Search for the cell housing the specified text and yield its (x, y) center coordinate. 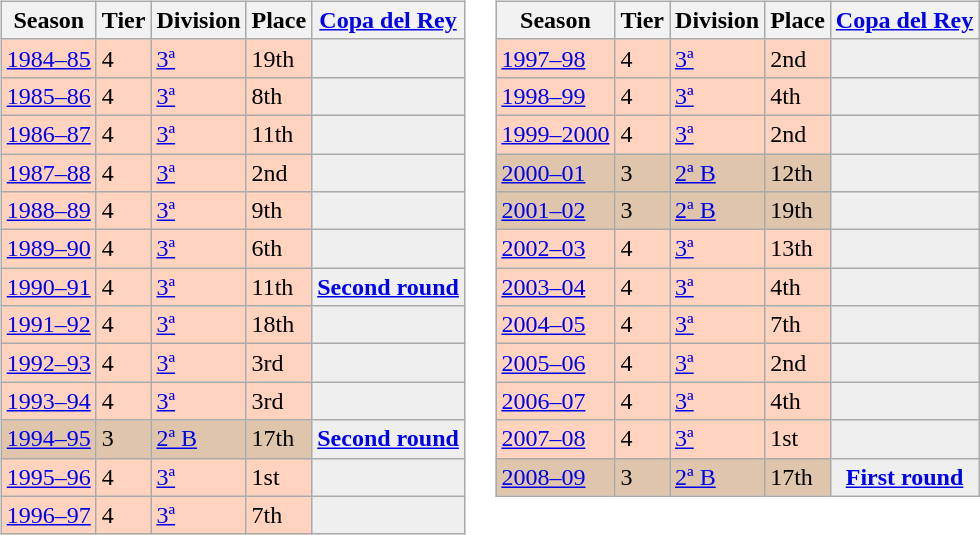
1995–96 (48, 477)
13th (798, 249)
1999–2000 (556, 134)
1988–89 (48, 211)
8th (279, 96)
1989–90 (48, 249)
2000–01 (556, 173)
2004–05 (556, 325)
1991–92 (48, 325)
1987–88 (48, 173)
2003–04 (556, 287)
1992–93 (48, 363)
9th (279, 211)
1996–97 (48, 515)
2002–03 (556, 249)
12th (798, 173)
2005–06 (556, 363)
First round (904, 477)
1990–91 (48, 287)
2006–07 (556, 401)
1993–94 (48, 401)
2001–02 (556, 211)
1986–87 (48, 134)
1998–99 (556, 96)
1994–95 (48, 439)
18th (279, 325)
1984–85 (48, 58)
1997–98 (556, 58)
1985–86 (48, 96)
6th (279, 249)
2008–09 (556, 477)
2007–08 (556, 439)
